Capture the cell that displays the provided text and extract its [X, Y] central coordinate. 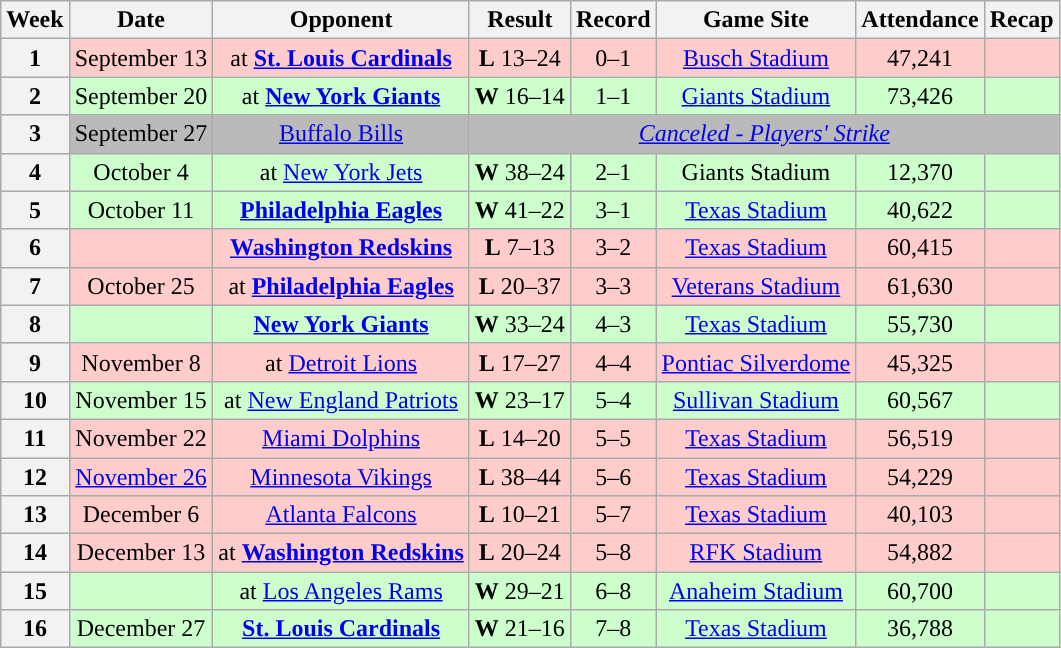
W 21–16 [520, 629]
55,730 [920, 324]
Minnesota Vikings [341, 477]
54,229 [920, 477]
Atlanta Falcons [341, 515]
Game Site [756, 20]
Veterans Stadium [756, 286]
6 [35, 248]
60,700 [920, 591]
3–3 [613, 286]
9 [35, 362]
L 38–44 [520, 477]
Washington Redskins [341, 248]
47,241 [920, 58]
L 14–20 [520, 438]
5–8 [613, 553]
W 38–24 [520, 172]
Buffalo Bills [341, 134]
4–4 [613, 362]
at Detroit Lions [341, 362]
L 17–27 [520, 362]
45,325 [920, 362]
14 [35, 553]
at Washington Redskins [341, 553]
Opponent [341, 20]
12,370 [920, 172]
November 26 [141, 477]
5–5 [613, 438]
at New England Patriots [341, 400]
St. Louis Cardinals [341, 629]
November 15 [141, 400]
3–1 [613, 210]
Week [35, 20]
October 4 [141, 172]
Recap [1022, 20]
Attendance [920, 20]
5–6 [613, 477]
11 [35, 438]
December 13 [141, 553]
1 [35, 58]
November 22 [141, 438]
September 20 [141, 96]
W 33–24 [520, 324]
54,882 [920, 553]
December 6 [141, 515]
W 16–14 [520, 96]
Date [141, 20]
Miami Dolphins [341, 438]
Sullivan Stadium [756, 400]
8 [35, 324]
10 [35, 400]
12 [35, 477]
L 10–21 [520, 515]
15 [35, 591]
0–1 [613, 58]
at Los Angeles Rams [341, 591]
Canceled - Players' Strike [764, 134]
7–8 [613, 629]
October 25 [141, 286]
December 27 [141, 629]
5–4 [613, 400]
Anaheim Stadium [756, 591]
Busch Stadium [756, 58]
November 8 [141, 362]
Result [520, 20]
73,426 [920, 96]
5 [35, 210]
September 27 [141, 134]
1–1 [613, 96]
3–2 [613, 248]
4–3 [613, 324]
2–1 [613, 172]
4 [35, 172]
L 13–24 [520, 58]
3 [35, 134]
56,519 [920, 438]
W 23–17 [520, 400]
L 7–13 [520, 248]
16 [35, 629]
at New York Giants [341, 96]
W 29–21 [520, 591]
L 20–37 [520, 286]
36,788 [920, 629]
5–7 [613, 515]
60,567 [920, 400]
New York Giants [341, 324]
Record [613, 20]
September 13 [141, 58]
RFK Stadium [756, 553]
40,103 [920, 515]
L 20–24 [520, 553]
Pontiac Silverdome [756, 362]
61,630 [920, 286]
October 11 [141, 210]
Philadelphia Eagles [341, 210]
at Philadelphia Eagles [341, 286]
7 [35, 286]
40,622 [920, 210]
6–8 [613, 591]
at St. Louis Cardinals [341, 58]
60,415 [920, 248]
13 [35, 515]
at New York Jets [341, 172]
W 41–22 [520, 210]
2 [35, 96]
